Extract the [X, Y] coordinate from the center of the cell holding the provided text.  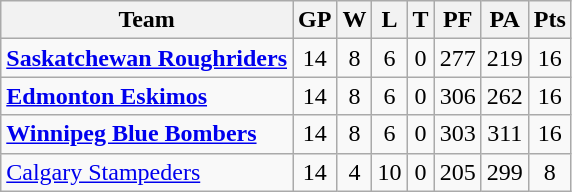
219 [504, 58]
205 [458, 172]
PF [458, 20]
Pts [550, 20]
Saskatchewan Roughriders [147, 58]
Edmonton Eskimos [147, 96]
L [390, 20]
4 [354, 172]
PA [504, 20]
10 [390, 172]
299 [504, 172]
Team [147, 20]
GP [315, 20]
262 [504, 96]
Calgary Stampeders [147, 172]
W [354, 20]
306 [458, 96]
303 [458, 134]
311 [504, 134]
Winnipeg Blue Bombers [147, 134]
277 [458, 58]
T [420, 20]
